Provide the (X, Y) coordinate of the cell's center where the given text is located.  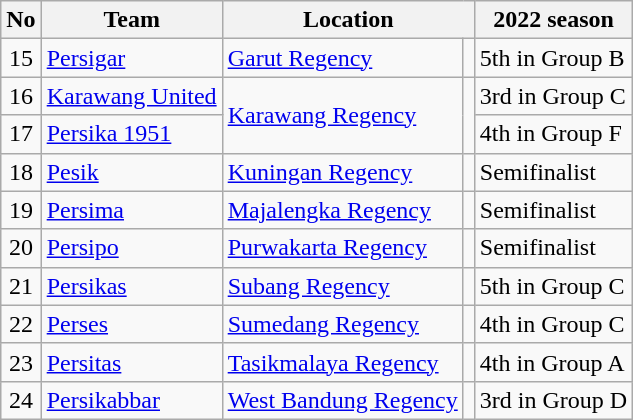
Majalengka Regency (342, 210)
2022 season (553, 20)
Garut Regency (342, 58)
Persika 1951 (132, 134)
Perses (132, 324)
Sumedang Regency (342, 324)
Persikas (132, 286)
Team (132, 20)
3rd in Group D (553, 400)
Persigar (132, 58)
Pesik (132, 172)
4th in Group C (553, 324)
21 (21, 286)
Karawang United (132, 96)
15 (21, 58)
Kuningan Regency (342, 172)
20 (21, 248)
Karawang Regency (342, 115)
5th in Group C (553, 286)
Persima (132, 210)
No (21, 20)
3rd in Group C (553, 96)
4th in Group A (553, 362)
Persitas (132, 362)
17 (21, 134)
Persipo (132, 248)
23 (21, 362)
5th in Group B (553, 58)
Purwakarta Regency (342, 248)
Persikabbar (132, 400)
18 (21, 172)
4th in Group F (553, 134)
Subang Regency (342, 286)
West Bandung Regency (342, 400)
24 (21, 400)
22 (21, 324)
19 (21, 210)
Tasikmalaya Regency (342, 362)
Location (348, 20)
16 (21, 96)
